Provide the [X, Y] coordinate of the cell's center where the given text is located.  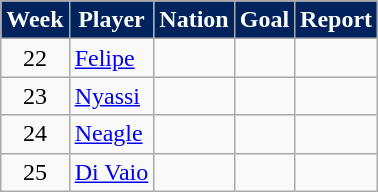
25 [35, 172]
Player [112, 20]
22 [35, 58]
Week [35, 20]
24 [35, 134]
Felipe [112, 58]
23 [35, 96]
Goal [264, 20]
Nation [194, 20]
Report [336, 20]
Neagle [112, 134]
Di Vaio [112, 172]
Nyassi [112, 96]
